Provide the (x, y) coordinate of the cell's center where the given text is located.  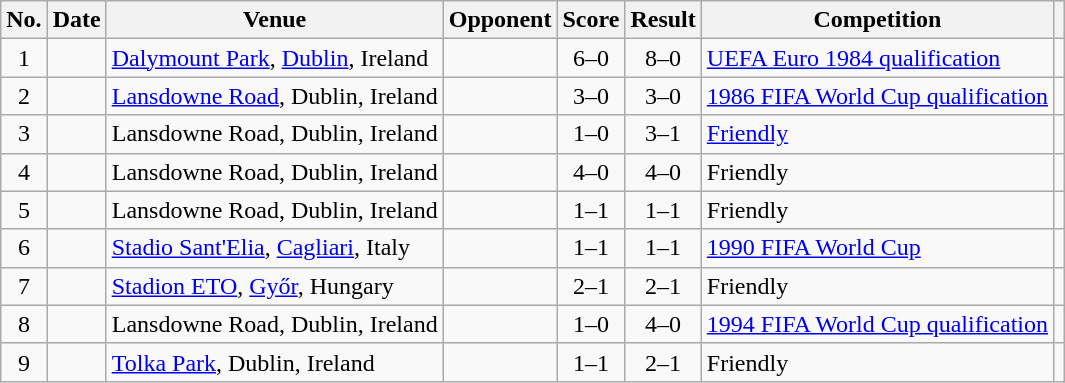
7 (24, 286)
3 (24, 134)
6 (24, 248)
4 (24, 172)
Dalymount Park, Dublin, Ireland (274, 58)
Stadion ETO, Győr, Hungary (274, 286)
Opponent (500, 20)
1994 FIFA World Cup qualification (877, 324)
UEFA Euro 1984 qualification (877, 58)
1990 FIFA World Cup (877, 248)
1 (24, 58)
Score (591, 20)
8–0 (663, 58)
Tolka Park, Dublin, Ireland (274, 362)
No. (24, 20)
Date (76, 20)
1986 FIFA World Cup qualification (877, 96)
8 (24, 324)
6–0 (591, 58)
Result (663, 20)
Stadio Sant'Elia, Cagliari, Italy (274, 248)
3–1 (663, 134)
9 (24, 362)
5 (24, 210)
Venue (274, 20)
Competition (877, 20)
2 (24, 96)
